Detect which cell encompasses the target text, then output its [X, Y] center coordinate. 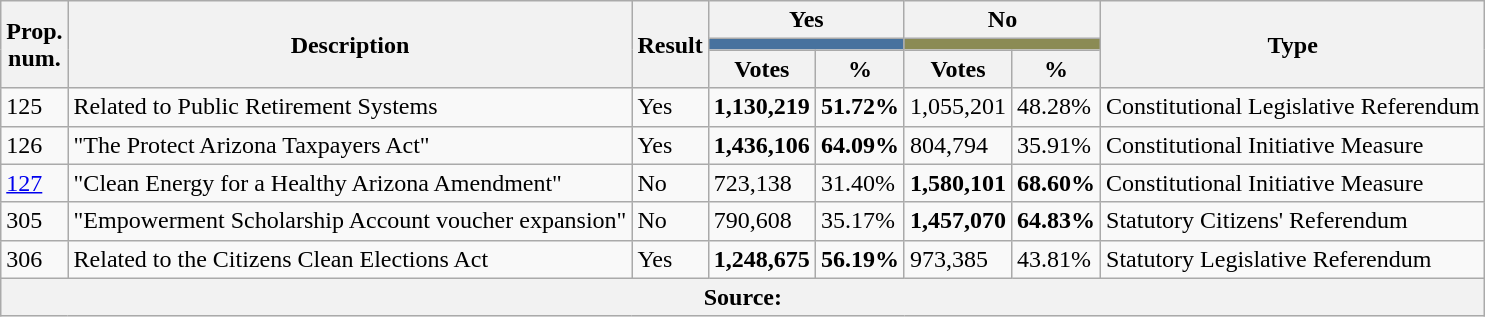
306 [34, 259]
Prop.num. [34, 44]
"Clean Energy for a Healthy Arizona Amendment" [350, 183]
Description [350, 44]
Related to the Citizens Clean Elections Act [350, 259]
723,138 [762, 183]
68.60% [1056, 183]
51.72% [860, 107]
Result [670, 44]
126 [34, 145]
Statutory Legislative Referendum [1293, 259]
64.83% [1056, 221]
125 [34, 107]
Type [1293, 44]
Statutory Citizens' Referendum [1293, 221]
Related to Public Retirement Systems [350, 107]
35.17% [860, 221]
305 [34, 221]
127 [34, 183]
43.81% [1056, 259]
Source: [743, 297]
1,436,106 [762, 145]
31.40% [860, 183]
Constitutional Legislative Referendum [1293, 107]
1,248,675 [762, 259]
973,385 [958, 259]
"The Protect Arizona Taxpayers Act" [350, 145]
1,580,101 [958, 183]
804,794 [958, 145]
1,055,201 [958, 107]
35.91% [1056, 145]
64.09% [860, 145]
56.19% [860, 259]
1,130,219 [762, 107]
"Empowerment Scholarship Account voucher expansion" [350, 221]
48.28% [1056, 107]
1,457,070 [958, 221]
790,608 [762, 221]
